Scan for the cell matching the given text and deliver its (X, Y) coordinate at center. 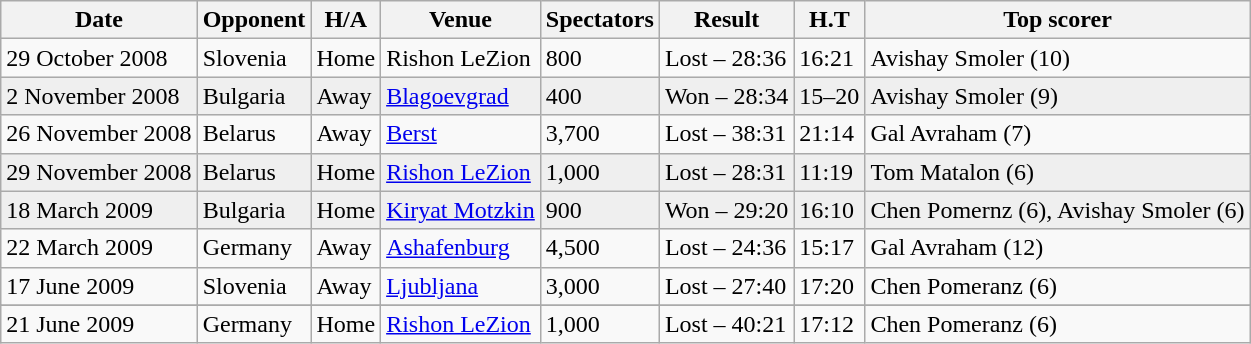
18 March 2009 (99, 210)
Lost – 24:36 (726, 248)
Top scorer (1058, 20)
4,500 (600, 248)
Tom Matalon (6) (1058, 172)
Gal Avraham (7) (1058, 134)
Avishay Smoler (10) (1058, 58)
3,000 (600, 286)
Gal Avraham (12) (1058, 248)
H/A (346, 20)
17 June 2009 (99, 286)
Kiryat Motzkin (461, 210)
Lost – 28:31 (726, 172)
Opponent (254, 20)
Lost – 38:31 (726, 134)
Won – 29:20 (726, 210)
26 November 2008 (99, 134)
3,700 (600, 134)
Lost – 28:36 (726, 58)
Venue (461, 20)
15:17 (830, 248)
17:12 (830, 324)
Spectators (600, 20)
29 November 2008 (99, 172)
Berst (461, 134)
Ljubljana (461, 286)
Avishay Smoler (9) (1058, 96)
Result (726, 20)
900 (600, 210)
17:20 (830, 286)
Won – 28:34 (726, 96)
11:19 (830, 172)
21:14 (830, 134)
21 June 2009 (99, 324)
Blagoevgrad (461, 96)
Date (99, 20)
16:10 (830, 210)
22 March 2009 (99, 248)
800 (600, 58)
16:21 (830, 58)
Ashafenburg (461, 248)
H.T (830, 20)
15–20 (830, 96)
2 November 2008 (99, 96)
Lost – 40:21 (726, 324)
Chen Pomernz (6), Avishay Smoler (6) (1058, 210)
400 (600, 96)
Lost – 27:40 (726, 286)
29 October 2008 (99, 58)
